Output the (x, y) coordinate of the center of the cell containing the given text.  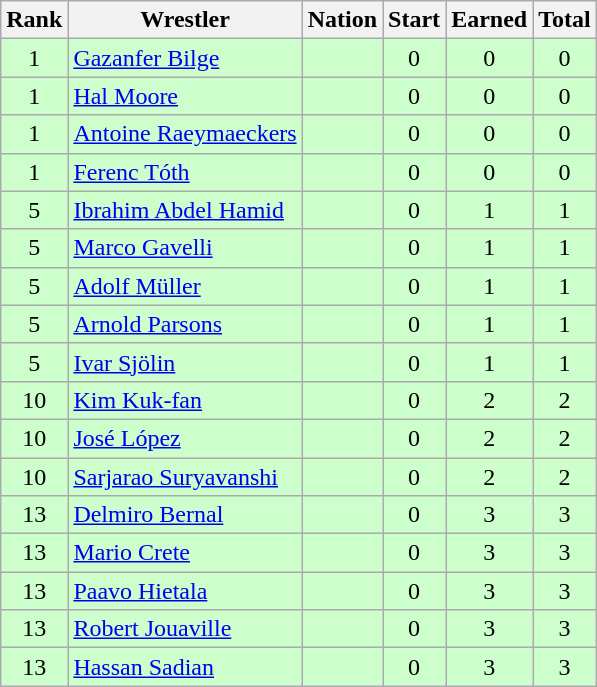
Earned (490, 20)
Adolf Müller (185, 286)
Sarjarao Suryavanshi (185, 477)
Nation (342, 20)
Gazanfer Bilge (185, 58)
Mario Crete (185, 553)
Start (414, 20)
Robert Jouaville (185, 629)
Kim Kuk-fan (185, 400)
Rank (34, 20)
Ivar Sjölin (185, 362)
Delmiro Bernal (185, 515)
Paavo Hietala (185, 591)
Arnold Parsons (185, 324)
Total (565, 20)
Antoine Raeymaeckers (185, 134)
Wrestler (185, 20)
Ibrahim Abdel Hamid (185, 210)
José López (185, 438)
Marco Gavelli (185, 248)
Hassan Sadian (185, 667)
Hal Moore (185, 96)
Ferenc Tóth (185, 172)
